Capture the cell that displays the provided text and extract its [X, Y] central coordinate. 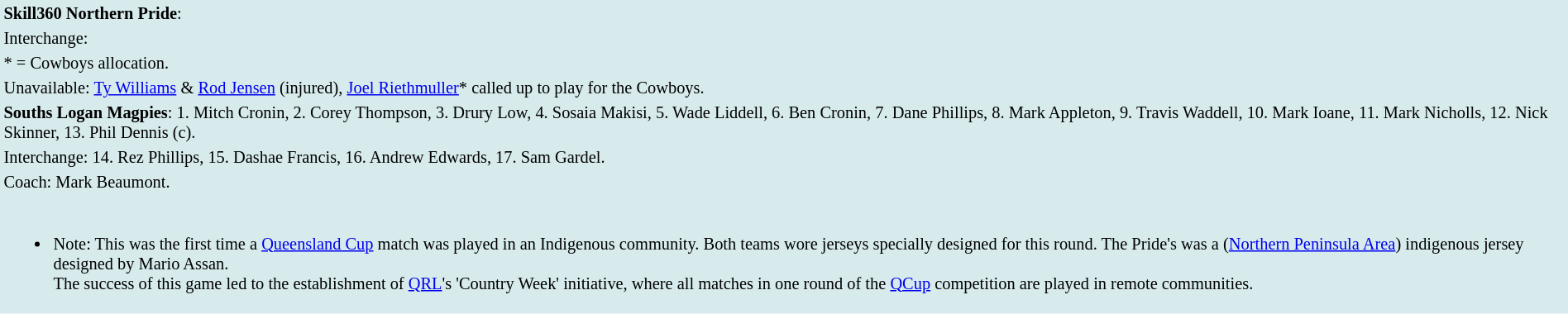
* = Cowboys allocation. [784, 63]
Unavailable: Ty Williams & Rod Jensen (injured), Joel Riethmuller* called up to play for the Cowboys. [784, 88]
Interchange: 14. Rez Phillips, 15. Dashae Francis, 16. Andrew Edwards, 17. Sam Gardel. [784, 157]
Interchange: [784, 38]
Skill360 Northern Pride: [784, 13]
Coach: Mark Beaumont. [784, 182]
